Return the [x, y] coordinate for the center point of the cell that contains the specified text.  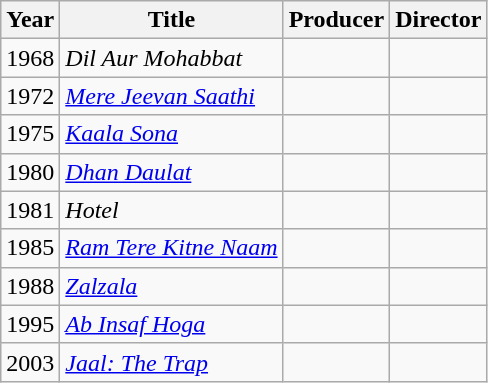
Title [172, 20]
Jaal: The Trap [172, 362]
1975 [30, 134]
1980 [30, 172]
Hotel [172, 210]
Mere Jeevan Saathi [172, 96]
Dhan Daulat [172, 172]
1981 [30, 210]
1988 [30, 286]
Producer [336, 20]
1968 [30, 58]
Ab Insaf Hoga [172, 324]
1972 [30, 96]
Kaala Sona [172, 134]
Director [438, 20]
Zalzala [172, 286]
Ram Tere Kitne Naam [172, 248]
Year [30, 20]
1985 [30, 248]
2003 [30, 362]
1995 [30, 324]
Dil Aur Mohabbat [172, 58]
